Output the [X, Y] coordinate of the center of the cell containing the given text.  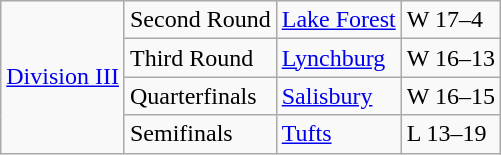
Second Round [200, 20]
Salisbury [338, 96]
Division III [63, 77]
Lake Forest [338, 20]
W 16–15 [450, 96]
Third Round [200, 58]
Semifinals [200, 134]
W 17–4 [450, 20]
Tufts [338, 134]
W 16–13 [450, 58]
L 13–19 [450, 134]
Lynchburg [338, 58]
Quarterfinals [200, 96]
